From the cell containing the given text, extract its center point as [X, Y] coordinate. 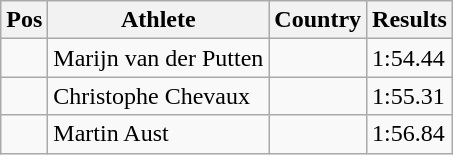
Marijn van der Putten [158, 58]
Martin Aust [158, 134]
Results [410, 20]
Country [318, 20]
Pos [24, 20]
1:54.44 [410, 58]
Christophe Chevaux [158, 96]
Athlete [158, 20]
1:56.84 [410, 134]
1:55.31 [410, 96]
